Pinpoint the cell where the given text exists, returning its (X, Y) midpoint coordinate. 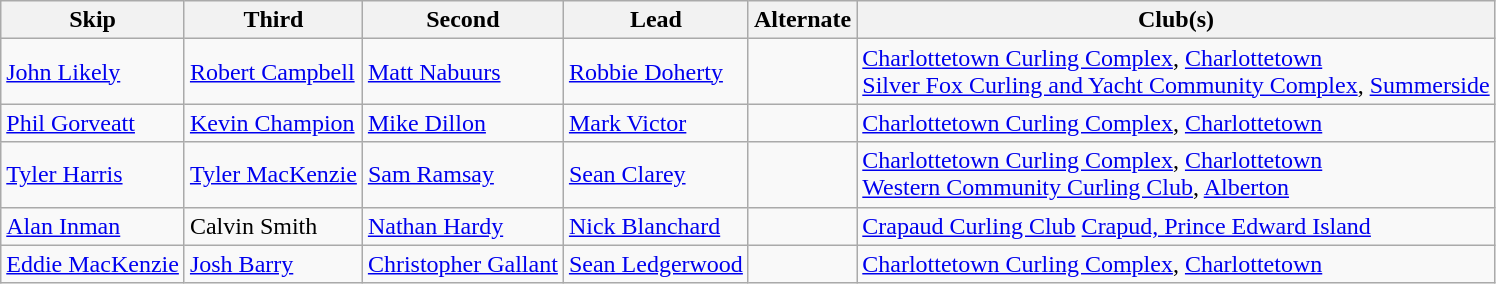
Club(s) (1176, 20)
Alternate (802, 20)
Alan Inman (93, 226)
Sean Ledgerwood (656, 264)
Mark Victor (656, 123)
Mike Dillon (462, 123)
Phil Gorveatt (93, 123)
Nick Blanchard (656, 226)
Third (273, 20)
Charlottetown Curling Complex, Charlottetown Silver Fox Curling and Yacht Community Complex, Summerside (1176, 72)
Christopher Gallant (462, 264)
Crapaud Curling Club Crapud, Prince Edward Island (1176, 226)
Charlottetown Curling Complex, Charlottetown Western Community Curling Club, Alberton (1176, 174)
Josh Barry (273, 264)
Lead (656, 20)
Robert Campbell (273, 72)
Sam Ramsay (462, 174)
Eddie MacKenzie (93, 264)
Nathan Hardy (462, 226)
Skip (93, 20)
Robbie Doherty (656, 72)
Calvin Smith (273, 226)
Matt Nabuurs (462, 72)
Tyler Harris (93, 174)
Sean Clarey (656, 174)
John Likely (93, 72)
Second (462, 20)
Kevin Champion (273, 123)
Tyler MacKenzie (273, 174)
